Determine the (x, y) coordinate at the center of the cell enclosing the given text.  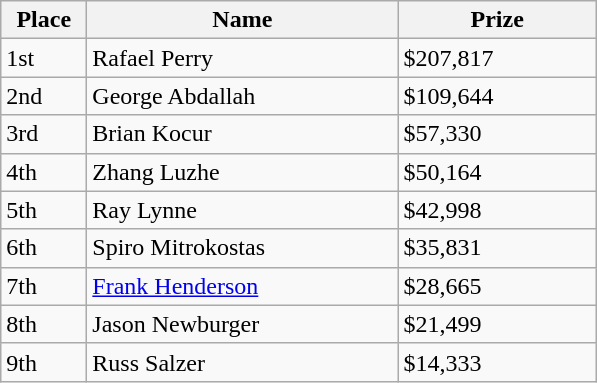
8th (44, 324)
$28,665 (498, 286)
Jason Newburger (242, 324)
1st (44, 58)
5th (44, 210)
3rd (44, 134)
Name (242, 20)
Russ Salzer (242, 362)
$35,831 (498, 248)
9th (44, 362)
$50,164 (498, 172)
Place (44, 20)
$109,644 (498, 96)
Ray Lynne (242, 210)
George Abdallah (242, 96)
7th (44, 286)
$14,333 (498, 362)
Prize (498, 20)
4th (44, 172)
$207,817 (498, 58)
Rafael Perry (242, 58)
Zhang Luzhe (242, 172)
$42,998 (498, 210)
Spiro Mitrokostas (242, 248)
2nd (44, 96)
6th (44, 248)
Frank Henderson (242, 286)
$21,499 (498, 324)
Brian Kocur (242, 134)
$57,330 (498, 134)
